Capture the cell that displays the provided text and extract its (X, Y) central coordinate. 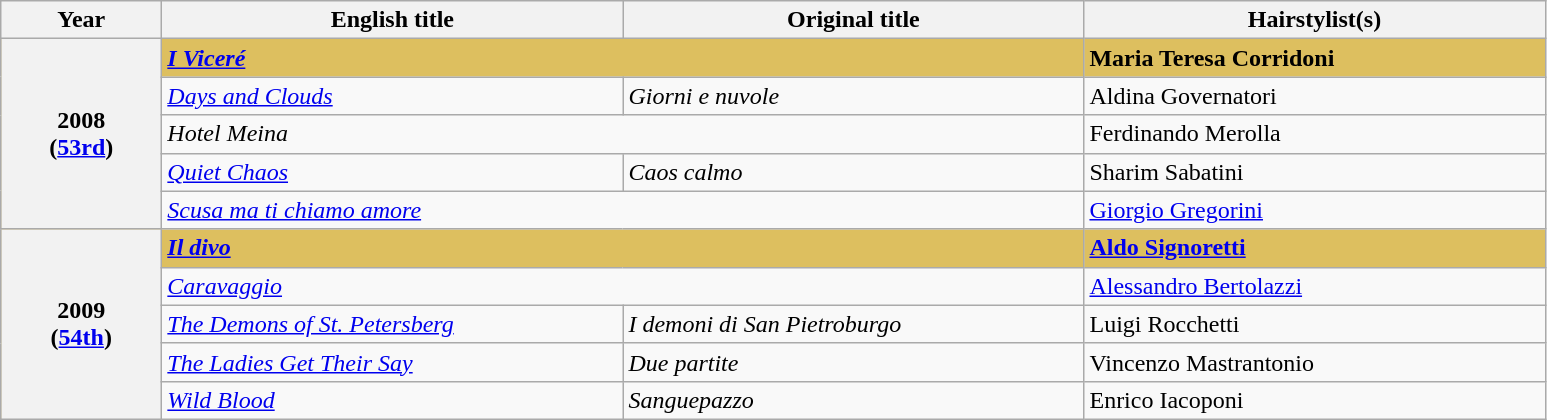
Caravaggio (623, 286)
Luigi Rocchetti (1314, 324)
Enrico Iacoponi (1314, 400)
2008(53rd) (82, 134)
Vincenzo Mastrantonio (1314, 362)
Year (82, 20)
Hotel Meina (623, 134)
Aldo Signoretti (1314, 248)
Giorgio Gregorini (1314, 210)
Days and Clouds (392, 96)
Maria Teresa Corridoni (1314, 58)
Giorni e nuvole (854, 96)
Alessandro Bertolazzi (1314, 286)
Hairstylist(s) (1314, 20)
Caos calmo (854, 172)
Aldina Governatori (1314, 96)
Scusa ma ti chiamo amore (623, 210)
English title (392, 20)
Sharim Sabatini (1314, 172)
I demoni di San Pietroburgo (854, 324)
Due partite (854, 362)
Quiet Chaos (392, 172)
I Viceré (623, 58)
2009(54th) (82, 324)
Wild Blood (392, 400)
Ferdinando Merolla (1314, 134)
Sanguepazzo (854, 400)
Original title (854, 20)
The Ladies Get Their Say (392, 362)
Il divo (623, 248)
The Demons of St. Petersberg (392, 324)
